Extract the (x, y) coordinate from the center of the cell holding the provided text.  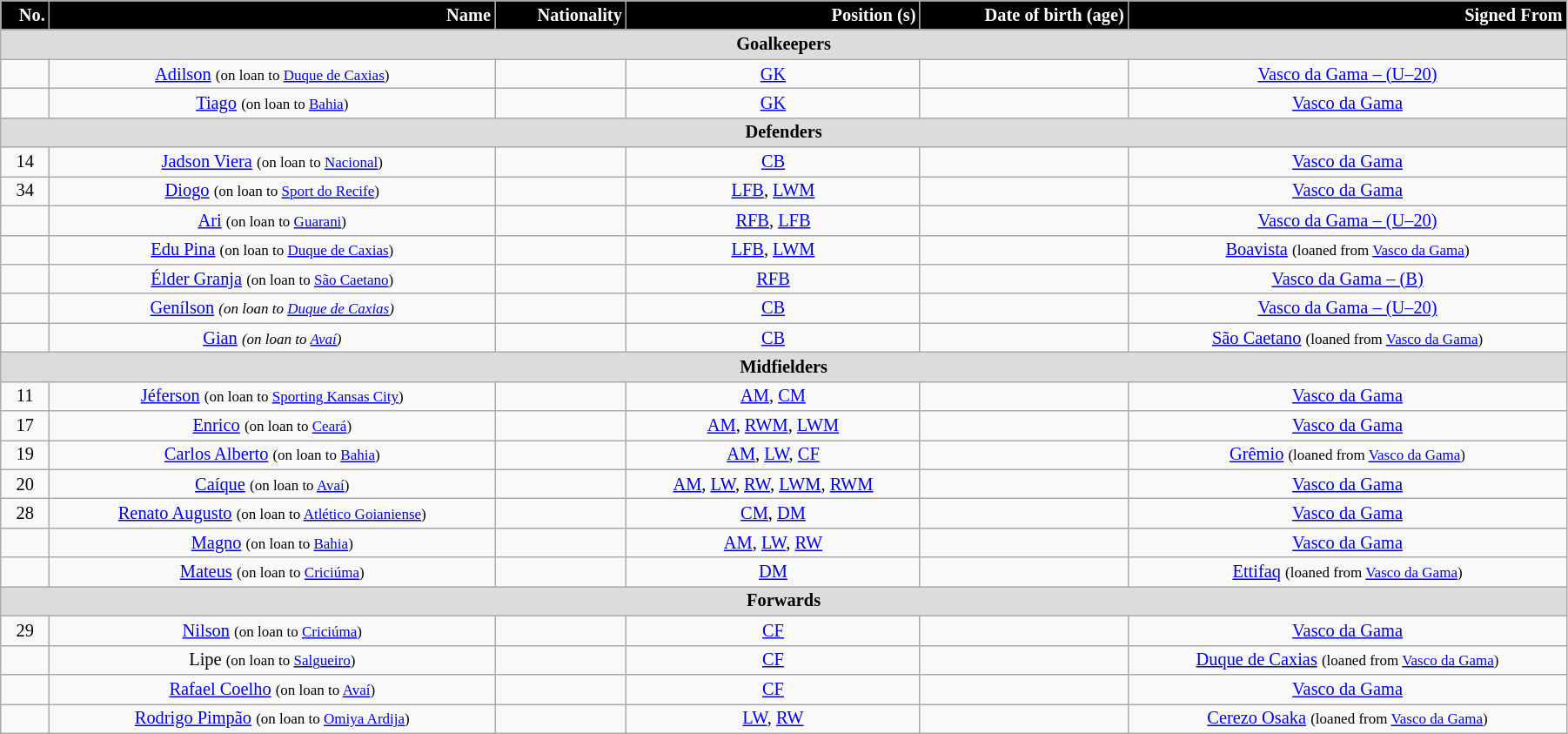
Nilson (on loan to Criciúma) (272, 630)
Diogo (on loan to Sport do Recife) (272, 191)
Ari (on loan to Guarani) (272, 220)
Signed From (1348, 15)
Genílson (on loan to Duque de Caxias) (272, 308)
AM, RWM, LWM (774, 426)
Position (s) (774, 15)
14 (25, 162)
LW, RW (774, 718)
RFB (774, 279)
Cerezo Osaka (loaned from Vasco da Gama) (1348, 718)
CM, DM (774, 513)
Enrico (on loan to Ceará) (272, 426)
34 (25, 191)
Goalkeepers (784, 44)
AM, LW, RW (774, 542)
Ettifaq (loaned from Vasco da Gama) (1348, 572)
Adilson (on loan to Duque de Caxias) (272, 74)
28 (25, 513)
Midfielders (784, 367)
Boavista (loaned from Vasco da Gama) (1348, 250)
No. (25, 15)
São Caetano (loaned from Vasco da Gama) (1348, 338)
RFB, LFB (774, 220)
20 (25, 484)
17 (25, 426)
Tiago (on loan to Bahia) (272, 103)
Grêmio (loaned from Vasco da Gama) (1348, 455)
Gian (on loan to Avaí) (272, 338)
Duque de Caxias (loaned from Vasco da Gama) (1348, 660)
Nationality (560, 15)
Mateus (on loan to Criciúma) (272, 572)
Jéferson (on loan to Sporting Kansas City) (272, 396)
Date of birth (age) (1023, 15)
Defenders (784, 132)
AM, LW, CF (774, 455)
DM (774, 572)
Rodrigo Pimpão (on loan to Omiya Ardija) (272, 718)
Vasco da Gama – (B) (1348, 279)
29 (25, 630)
Jadson Viera (on loan to Nacional) (272, 162)
Caíque (on loan to Avaí) (272, 484)
Lipe (on loan to Salgueiro) (272, 660)
19 (25, 455)
Name (272, 15)
Magno (on loan to Bahia) (272, 542)
Élder Granja (on loan to São Caetano) (272, 279)
Rafael Coelho (on loan to Avaí) (272, 689)
AM, LW, RW, LWM, RWM (774, 484)
AM, CM (774, 396)
Forwards (784, 601)
Renato Augusto (on loan to Atlético Goianiense) (272, 513)
Edu Pina (on loan to Duque de Caxias) (272, 250)
11 (25, 396)
Carlos Alberto (on loan to Bahia) (272, 455)
